Locate the cell with the specified text and output its (x, y) center coordinate. 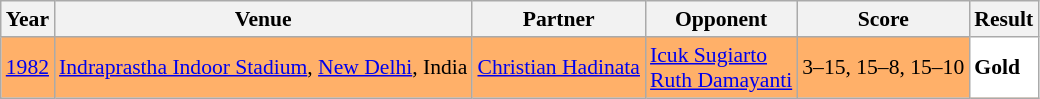
Venue (263, 19)
Indraprastha Indoor Stadium, New Delhi, India (263, 68)
Year (28, 19)
Result (1004, 19)
3–15, 15–8, 15–10 (883, 68)
Partner (558, 19)
Score (883, 19)
Opponent (721, 19)
1982 (28, 68)
Gold (1004, 68)
Icuk Sugiarto Ruth Damayanti (721, 68)
Christian Hadinata (558, 68)
